Search for the cell housing the specified text and yield its (X, Y) center coordinate. 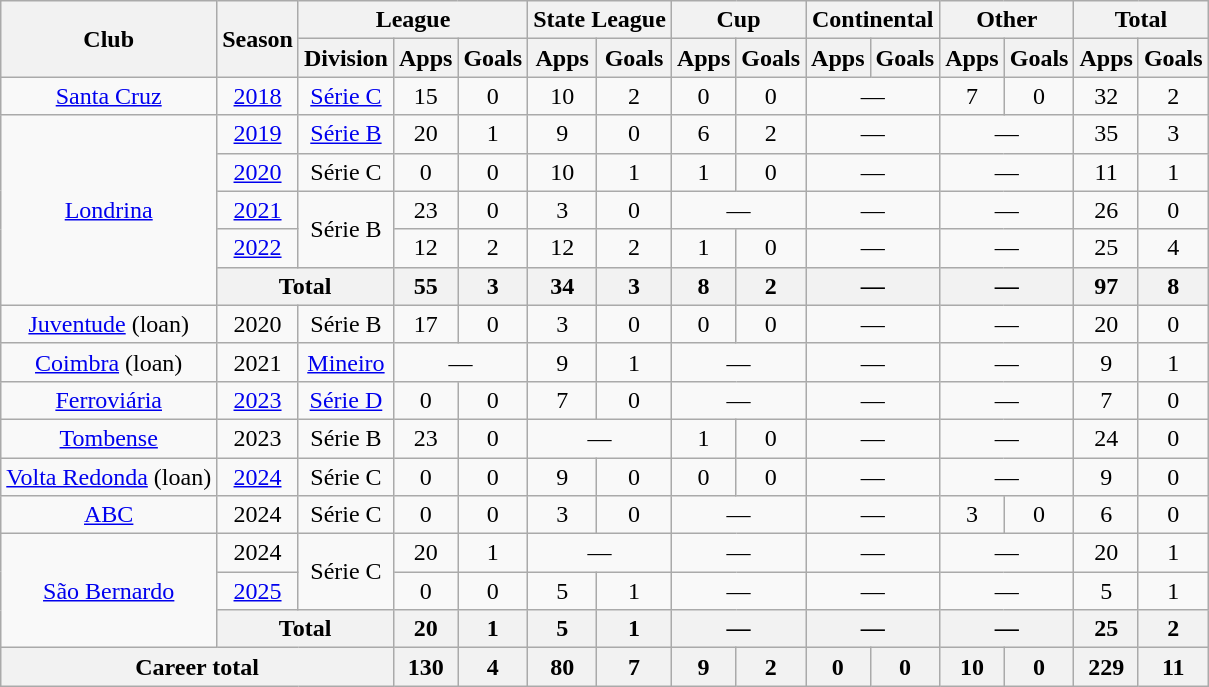
229 (1106, 667)
2019 (258, 134)
2022 (258, 248)
Division (346, 58)
Juventude (loan) (109, 324)
97 (1106, 286)
130 (425, 667)
2018 (258, 96)
26 (1106, 210)
Santa Cruz (109, 96)
São Bernardo (109, 591)
55 (425, 286)
Continental (873, 20)
Tombense (109, 438)
Ferroviária (109, 400)
Cup (738, 20)
Mineiro (346, 362)
Londrina (109, 210)
2025 (258, 591)
Club (109, 39)
Season (258, 39)
Coimbra (loan) (109, 362)
League (412, 20)
34 (562, 286)
Other (1007, 20)
17 (425, 324)
ABC (109, 515)
32 (1106, 96)
80 (562, 667)
State League (600, 20)
Série D (346, 400)
Career total (198, 667)
24 (1106, 438)
Volta Redonda (loan) (109, 477)
15 (425, 96)
35 (1106, 134)
